Extract the (X, Y) coordinate from the center of the cell holding the provided text.  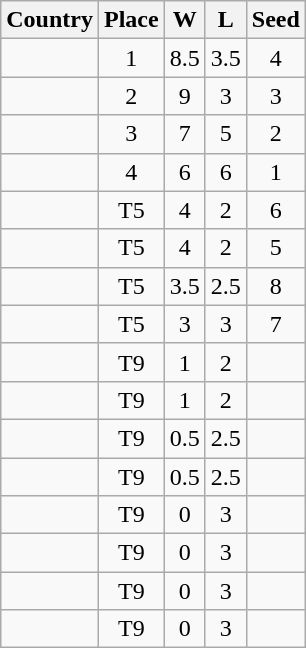
Seed (276, 20)
Country (50, 20)
L (226, 20)
9 (184, 96)
W (184, 20)
8.5 (184, 58)
8 (276, 286)
Place (131, 20)
